Determine the [X, Y] coordinate at the center of the cell enclosing the given text.  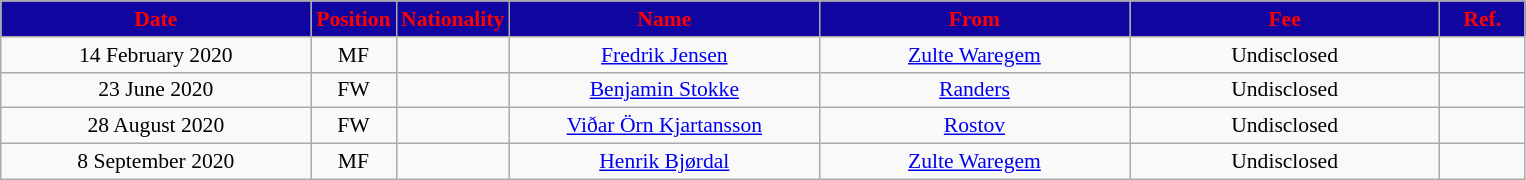
Date [156, 19]
8 September 2020 [156, 162]
Rostov [974, 126]
Position [354, 19]
Fee [1285, 19]
23 June 2020 [156, 90]
Fredrik Jensen [664, 55]
Nationality [452, 19]
28 August 2020 [156, 126]
From [974, 19]
Henrik Bjørdal [664, 162]
Ref. [1482, 19]
Randers [974, 90]
Name [664, 19]
Benjamin Stokke [664, 90]
Viðar Örn Kjartansson [664, 126]
14 February 2020 [156, 55]
